Provide the [x, y] coordinate of the cell's center where the given text is located.  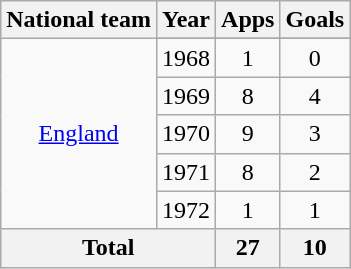
27 [248, 248]
9 [248, 134]
4 [315, 96]
1972 [186, 210]
Year [186, 20]
10 [315, 248]
0 [315, 58]
Apps [248, 20]
3 [315, 134]
England [79, 134]
1971 [186, 172]
1970 [186, 134]
1969 [186, 96]
National team [79, 20]
Total [108, 248]
Goals [315, 20]
2 [315, 172]
1968 [186, 58]
